Capture the cell that displays the provided text and extract its [X, Y] central coordinate. 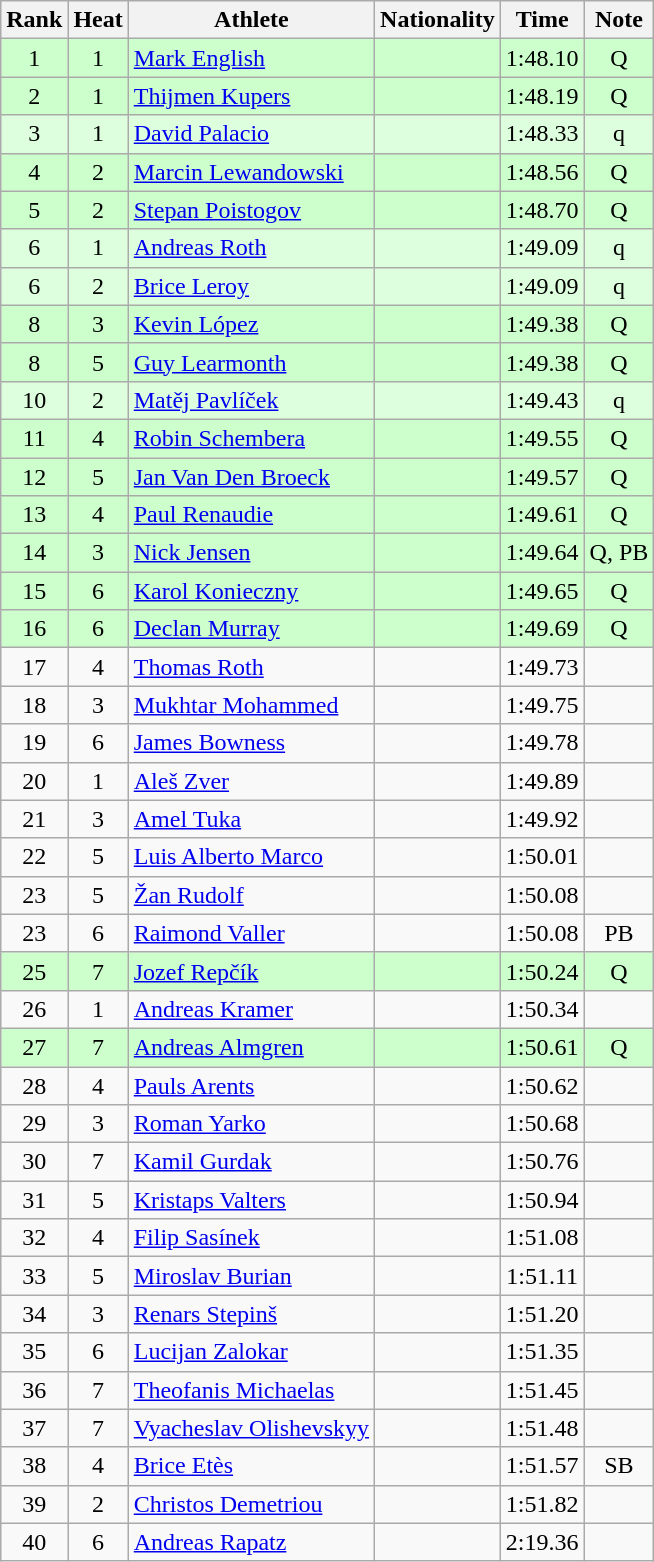
40 [34, 1542]
David Palacio [251, 134]
Note [619, 20]
10 [34, 400]
1:51.20 [542, 1314]
Filip Sasínek [251, 1238]
1:48.10 [542, 58]
1:49.78 [542, 743]
SB [619, 1466]
Raimond Valler [251, 933]
1:50.94 [542, 1200]
Declan Murray [251, 629]
14 [34, 553]
15 [34, 591]
Marcin Lewandowski [251, 172]
Andreas Roth [251, 248]
Andreas Kramer [251, 1009]
Žan Rudolf [251, 895]
35 [34, 1352]
Aleš Zver [251, 781]
Mukhtar Mohammed [251, 705]
1:49.75 [542, 705]
Andreas Rapatz [251, 1542]
Jozef Repčík [251, 971]
11 [34, 438]
1:50.61 [542, 1047]
36 [34, 1390]
Brice Leroy [251, 286]
1:49.69 [542, 629]
1:49.89 [542, 781]
12 [34, 477]
Thomas Roth [251, 667]
1:49.57 [542, 477]
29 [34, 1124]
1:50.68 [542, 1124]
Lucijan Zalokar [251, 1352]
25 [34, 971]
30 [34, 1162]
34 [34, 1314]
Kamil Gurdak [251, 1162]
39 [34, 1504]
22 [34, 857]
1:51.45 [542, 1390]
26 [34, 1009]
Rank [34, 20]
Mark English [251, 58]
PB [619, 933]
1:50.01 [542, 857]
Kristaps Valters [251, 1200]
1:51.11 [542, 1276]
17 [34, 667]
1:48.33 [542, 134]
1:49.61 [542, 515]
1:51.57 [542, 1466]
38 [34, 1466]
Vyacheslav Olishevskyy [251, 1428]
Luis Alberto Marco [251, 857]
1:50.34 [542, 1009]
37 [34, 1428]
Heat [98, 20]
Miroslav Burian [251, 1276]
Time [542, 20]
32 [34, 1238]
Nationality [438, 20]
21 [34, 819]
Karol Konieczny [251, 591]
1:49.64 [542, 553]
1:50.62 [542, 1085]
Thijmen Kupers [251, 96]
Brice Etès [251, 1466]
2:19.36 [542, 1542]
Renars Stepinš [251, 1314]
Robin Schembera [251, 438]
28 [34, 1085]
1:50.24 [542, 971]
18 [34, 705]
16 [34, 629]
1:49.55 [542, 438]
Andreas Almgren [251, 1047]
Guy Learmonth [251, 362]
1:49.73 [542, 667]
1:48.19 [542, 96]
Nick Jensen [251, 553]
1:49.65 [542, 591]
1:50.76 [542, 1162]
27 [34, 1047]
1:51.48 [542, 1428]
Q, PB [619, 553]
1:51.08 [542, 1238]
20 [34, 781]
33 [34, 1276]
13 [34, 515]
Pauls Arents [251, 1085]
Theofanis Michaelas [251, 1390]
1:51.82 [542, 1504]
James Bowness [251, 743]
Christos Demetriou [251, 1504]
Roman Yarko [251, 1124]
1:51.35 [542, 1352]
1:49.43 [542, 400]
31 [34, 1200]
Jan Van Den Broeck [251, 477]
1:49.92 [542, 819]
Stepan Poistogov [251, 210]
1:48.56 [542, 172]
Kevin López [251, 324]
Amel Tuka [251, 819]
Athlete [251, 20]
19 [34, 743]
Matěj Pavlíček [251, 400]
1:48.70 [542, 210]
Paul Renaudie [251, 515]
